Detect which cell encompasses the target text, then output its [X, Y] center coordinate. 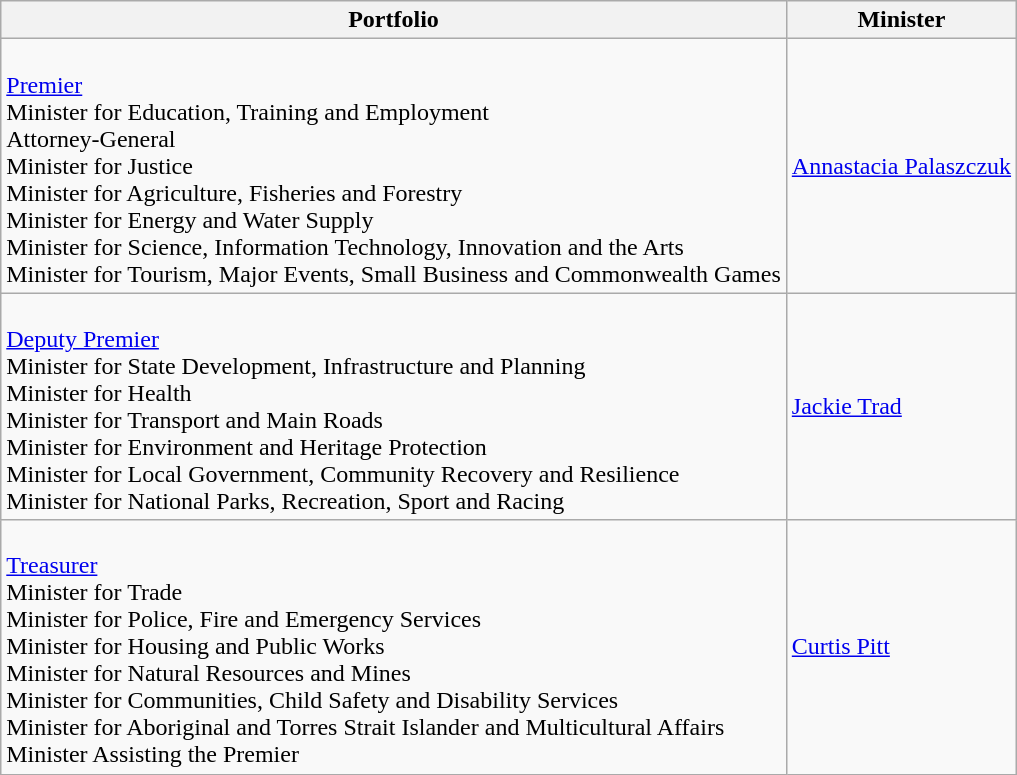
Portfolio [394, 20]
Jackie Trad [901, 406]
Curtis Pitt [901, 647]
Annastacia Palaszczuk [901, 166]
Minister [901, 20]
